Determine the [x, y] coordinate at the center of the cell enclosing the given text.  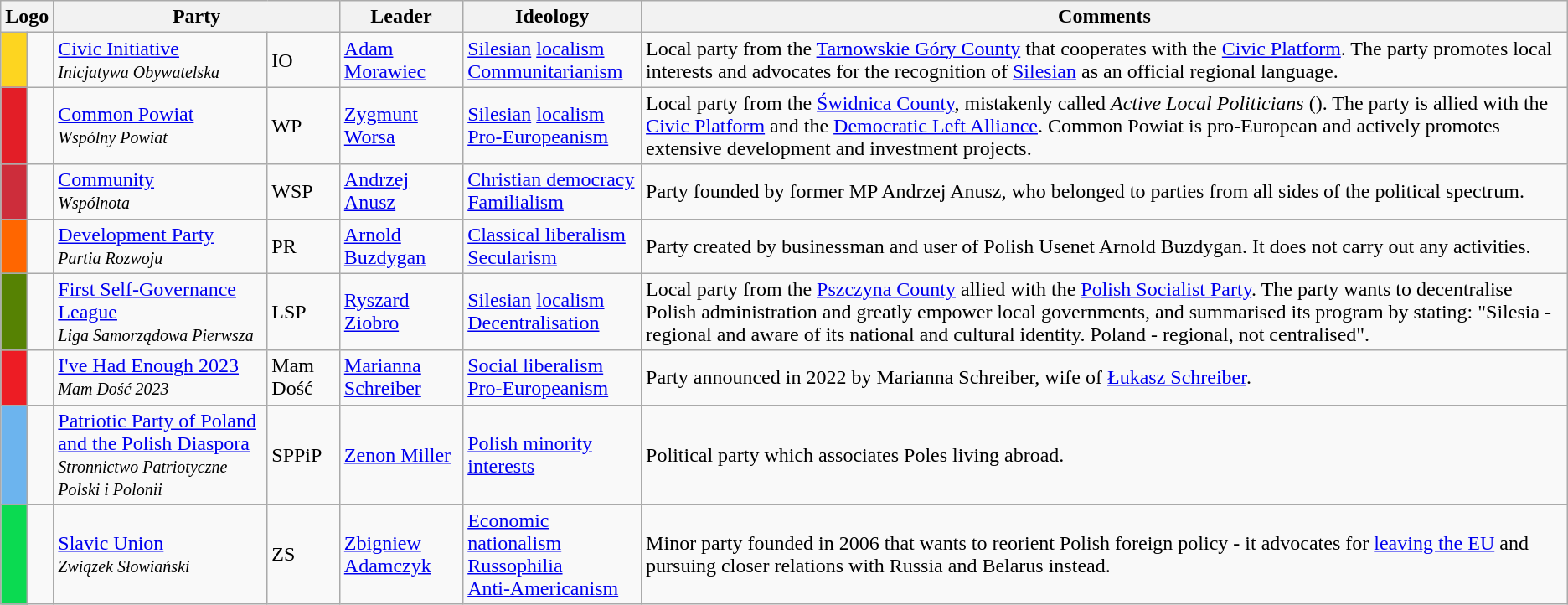
Adam Morawiec [400, 60]
Development PartyPartia Rozwoju [161, 246]
ZS [303, 555]
Economic nationalismRussophiliaAnti-Americanism [553, 555]
Common PowiatWspólny Powiat [161, 126]
Party founded by former MP Andrzej Anusz, who belonged to parties from all sides of the political spectrum. [1105, 191]
Zygmunt Worsa [400, 126]
WSP [303, 191]
Leader [400, 17]
Slavic UnionZwiązek Słowiański [161, 555]
Zbigniew Adamczyk [400, 555]
Silesian localismDecentralisation [553, 312]
Marianna Schreiber [400, 377]
Classical liberalismSecularism [553, 246]
SPPiP [303, 454]
Party created by businessman and user of Polish Usenet Arnold Buzdygan. It does not carry out any activities. [1105, 246]
Christian democracyFamilialism [553, 191]
Logo [27, 17]
Zenon Miller [400, 454]
Civic InitiativeInicjatywa Obywatelska [161, 60]
IO [303, 60]
I've Had Enough 2023Mam Dość 2023 [161, 377]
Comments [1105, 17]
PR [303, 246]
Silesian localismCommunitarianism [553, 60]
Polish minority interests [553, 454]
Ideology [553, 17]
Arnold Buzdygan [400, 246]
Political party which associates Poles living abroad. [1105, 454]
Ryszard Ziobro [400, 312]
Party announced in 2022 by Marianna Schreiber, wife of Łukasz Schreiber. [1105, 377]
Social liberalismPro-Europeanism [553, 377]
Silesian localismPro-Europeanism [553, 126]
Mam Dość [303, 377]
WP [303, 126]
Patriotic Party of Poland and the Polish DiasporaStronnictwo Patriotyczne Polski i Polonii [161, 454]
First Self-Governance LeagueLiga Samorządowa Pierwsza [161, 312]
LSP [303, 312]
Andrzej Anusz [400, 191]
CommunityWspólnota [161, 191]
Party [196, 17]
